Determine the (x, y) coordinate at the center of the cell enclosing the given text.  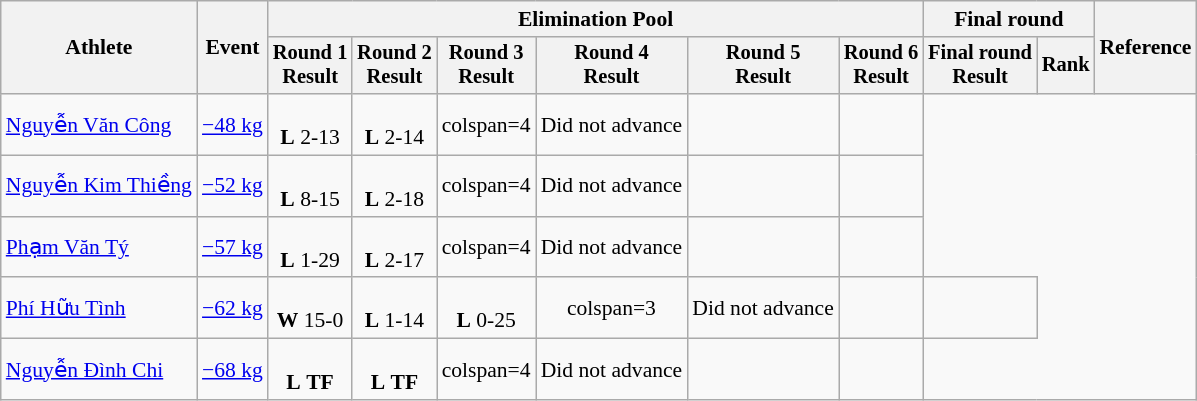
Event (232, 48)
L 1-29 (310, 248)
−57 kg (232, 248)
Reference (1145, 48)
L 2-14 (394, 124)
Nguyễn Văn Công (99, 124)
Round 6Result (881, 66)
colspan=3 (612, 308)
W 15-0 (310, 308)
Nguyễn Ðình Chi (99, 370)
Round 2Result (394, 66)
−68 kg (232, 370)
Elimination Pool (596, 19)
L 2-17 (394, 248)
L 2-13 (310, 124)
Rank (1066, 66)
L 1-14 (394, 308)
Round 1Result (310, 66)
Phạm Văn Tý (99, 248)
Phí Hữu Tình (99, 308)
Athlete (99, 48)
Round 3Result (486, 66)
L 8-15 (310, 186)
L 2-18 (394, 186)
L 0-25 (486, 308)
Final roundResult (980, 66)
Nguyễn Kim Thiềng (99, 186)
−48 kg (232, 124)
Round 4Result (612, 66)
Final round (1008, 19)
−62 kg (232, 308)
−52 kg (232, 186)
Round 5Result (763, 66)
